Find where the given text appears and provide that cell's center as [X, Y] coordinate. 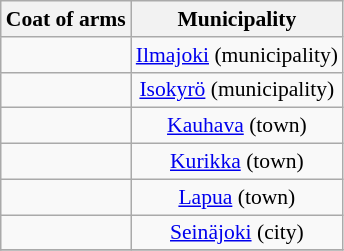
Coat of arms [66, 19]
Ilmajoki (municipality) [237, 55]
Kurikka (town) [237, 162]
Municipality [237, 19]
Kauhava (town) [237, 126]
Seinäjoki (city) [237, 233]
Isokyrö (municipality) [237, 90]
Lapua (town) [237, 197]
